Return the (X, Y) coordinate for the center point of the cell that contains the specified text.  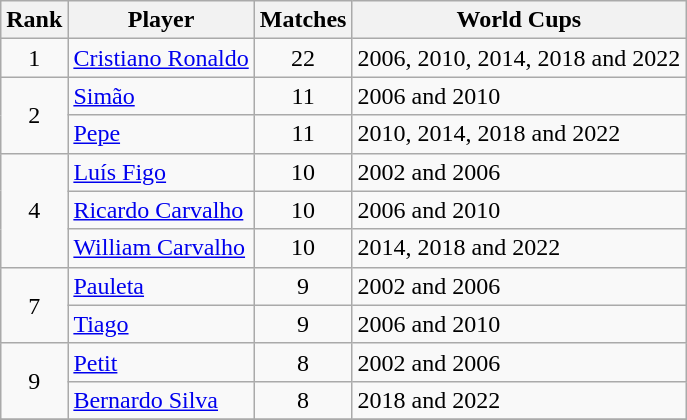
2010, 2014, 2018 and 2022 (519, 134)
Cristiano Ronaldo (161, 58)
Petit (161, 362)
4 (34, 210)
Luís Figo (161, 172)
Bernardo Silva (161, 400)
Rank (34, 20)
1 (34, 58)
Matches (303, 20)
2 (34, 115)
Tiago (161, 324)
2006, 2010, 2014, 2018 and 2022 (519, 58)
World Cups (519, 20)
2018 and 2022 (519, 400)
7 (34, 305)
22 (303, 58)
Simão (161, 96)
Ricardo Carvalho (161, 210)
Pepe (161, 134)
William Carvalho (161, 248)
2014, 2018 and 2022 (519, 248)
Pauleta (161, 286)
Player (161, 20)
